Detect which cell encompasses the target text, then output its (x, y) center coordinate. 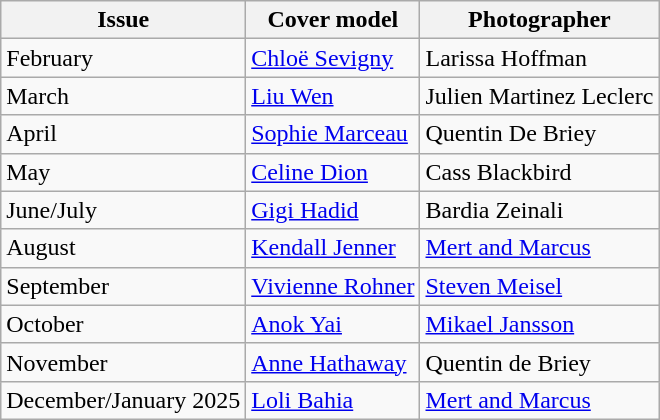
Anne Hathaway (333, 362)
March (124, 96)
September (124, 286)
Celine Dion (333, 172)
Cass Blackbird (540, 172)
Issue (124, 20)
Larissa Hoffman (540, 58)
Gigi Hadid (333, 210)
Kendall Jenner (333, 248)
Vivienne Rohner (333, 286)
October (124, 324)
Bardia Zeinali (540, 210)
November (124, 362)
May (124, 172)
Photographer (540, 20)
Chloë Sevigny (333, 58)
Sophie Marceau (333, 134)
Quentin de Briey (540, 362)
Quentin De Briey (540, 134)
Loli Bahia (333, 400)
Steven Meisel (540, 286)
Cover model (333, 20)
February (124, 58)
Liu Wen (333, 96)
August (124, 248)
Mikael Jansson (540, 324)
June/July (124, 210)
April (124, 134)
Anok Yai (333, 324)
December/January 2025 (124, 400)
Julien Martinez Leclerc (540, 96)
